Locate the cell with the specified text and output its (X, Y) center coordinate. 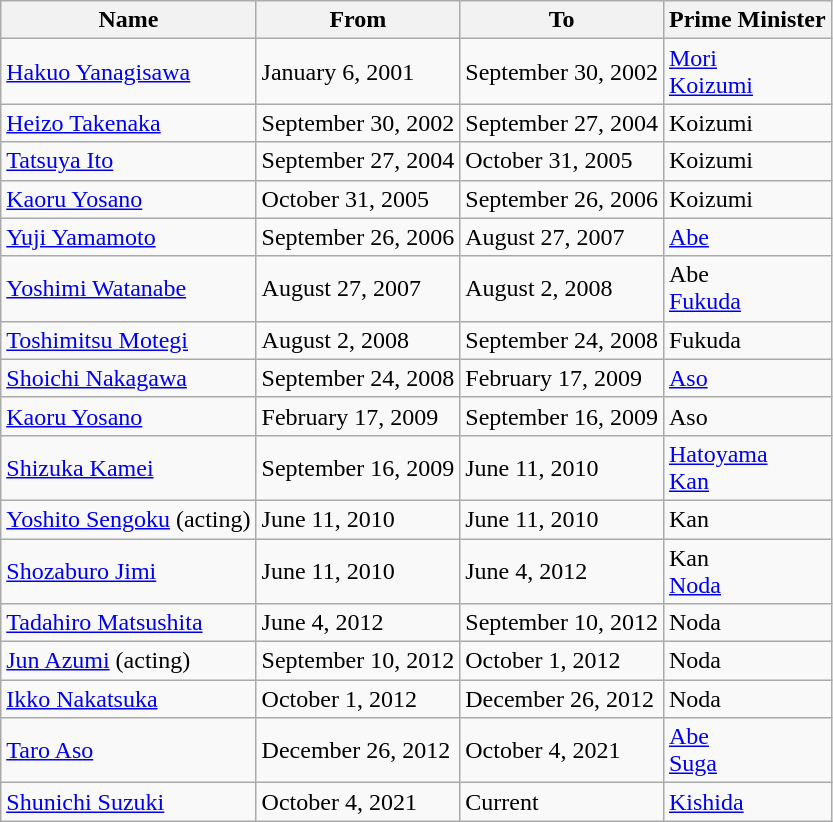
Taro Aso (128, 750)
Shozaburo Jimi (128, 570)
Toshimitsu Motegi (128, 340)
Fukuda (747, 340)
KanNoda (747, 570)
HatoyamaKan (747, 468)
Tadahiro Matsushita (128, 623)
Kishida (747, 802)
MoriKoizumi (747, 72)
January 6, 2001 (358, 72)
AbeSuga (747, 750)
Shoichi Nakagawa (128, 378)
Heizo Takenaka (128, 123)
Yoshimi Watanabe (128, 288)
Ikko Nakatsuka (128, 699)
Jun Azumi (acting) (128, 661)
From (358, 20)
Name (128, 20)
Abe (747, 237)
Hakuo Yanagisawa (128, 72)
To (562, 20)
Yoshito Sengoku (acting) (128, 519)
Prime Minister (747, 20)
Shunichi Suzuki (128, 802)
Yuji Yamamoto (128, 237)
Kan (747, 519)
AbeFukuda (747, 288)
Current (562, 802)
Shizuka Kamei (128, 468)
Tatsuya Ito (128, 161)
